Return [x, y] of the center of cell containing provided text 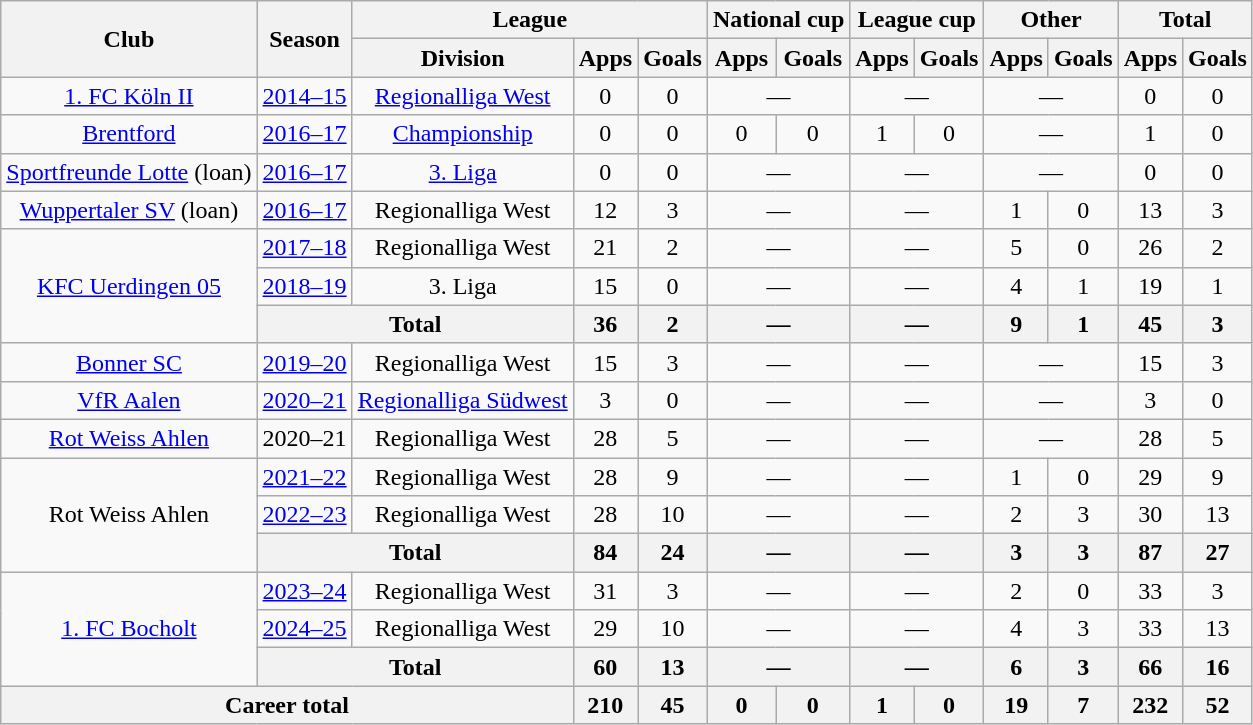
210 [605, 705]
2018–19 [304, 286]
2017–18 [304, 248]
87 [1150, 553]
2023–24 [304, 591]
12 [605, 210]
2024–25 [304, 629]
2022–23 [304, 515]
2014–15 [304, 96]
24 [673, 553]
Regionalliga Südwest [462, 400]
16 [1218, 667]
Season [304, 39]
26 [1150, 248]
Division [462, 58]
Bonner SC [129, 362]
KFC Uerdingen 05 [129, 286]
Club [129, 39]
52 [1218, 705]
League cup [917, 20]
Career total [287, 705]
31 [605, 591]
60 [605, 667]
21 [605, 248]
1. FC Bocholt [129, 629]
7 [1083, 705]
Championship [462, 134]
2021–22 [304, 477]
Wuppertaler SV (loan) [129, 210]
League [530, 20]
VfR Aalen [129, 400]
1. FC Köln II [129, 96]
84 [605, 553]
66 [1150, 667]
Other [1051, 20]
27 [1218, 553]
National cup [778, 20]
Sportfreunde Lotte (loan) [129, 172]
6 [1016, 667]
36 [605, 324]
232 [1150, 705]
Brentford [129, 134]
30 [1150, 515]
2019–20 [304, 362]
